From the cell containing the given text, extract its center point as [X, Y] coordinate. 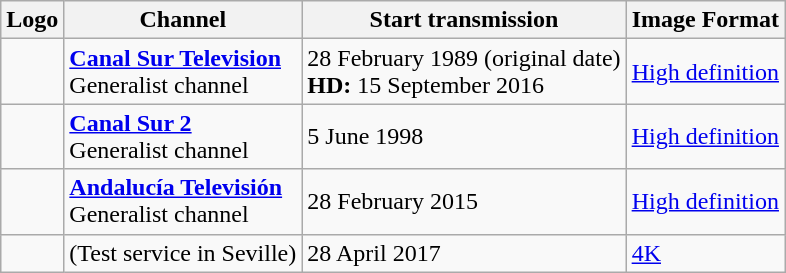
(Test service in Seville) [183, 253]
28 February 2015 [464, 202]
Canal Sur TelevisionGeneralist channel [183, 72]
28 April 2017 [464, 253]
Channel [183, 20]
Image Format [705, 20]
Logo [32, 20]
4K [705, 253]
Canal Sur 2Generalist channel [183, 136]
28 February 1989 (original date)HD: 15 September 2016 [464, 72]
Start transmission [464, 20]
5 June 1998 [464, 136]
Andalucía TelevisiónGeneralist channel [183, 202]
